Pinpoint the cell where the given text exists, returning its [x, y] midpoint coordinate. 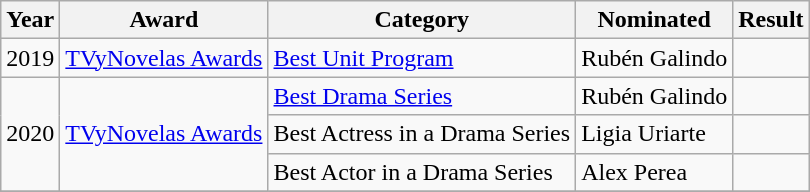
Best Actor in a Drama Series [422, 172]
Alex Perea [654, 172]
Best Actress in a Drama Series [422, 134]
2019 [30, 58]
Best Unit Program [422, 58]
Category [422, 20]
Year [30, 20]
Nominated [654, 20]
2020 [30, 134]
Award [164, 20]
Result [771, 20]
Best Drama Series [422, 96]
Ligia Uriarte [654, 134]
